Output the [X, Y] coordinate of the center of the cell containing the given text.  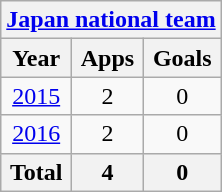
2016 [36, 134]
Total [36, 172]
Year [36, 58]
Apps [108, 58]
4 [108, 172]
2015 [36, 96]
Japan national team [111, 20]
Goals [182, 58]
